Output the [X, Y] coordinate of the center of the cell containing the given text.  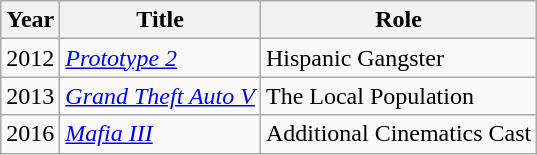
Hispanic Gangster [398, 58]
2016 [30, 134]
Year [30, 20]
Role [398, 20]
Prototype 2 [160, 58]
2013 [30, 96]
Title [160, 20]
2012 [30, 58]
Mafia III [160, 134]
Additional Cinematics Cast [398, 134]
The Local Population [398, 96]
Grand Theft Auto V [160, 96]
